For the text-containing cell, return its midpoint in (X, Y) coordinate format. 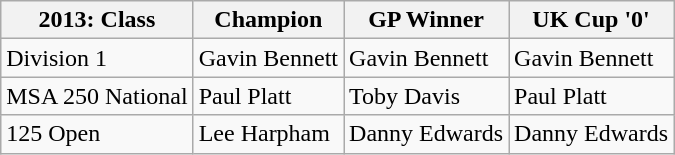
Toby Davis (426, 96)
2013: Class (97, 20)
MSA 250 National (97, 96)
UK Cup '0' (592, 20)
GP Winner (426, 20)
Division 1 (97, 58)
Lee Harpham (268, 134)
125 Open (97, 134)
Champion (268, 20)
